Pinpoint the cell where the given text exists, returning its [X, Y] midpoint coordinate. 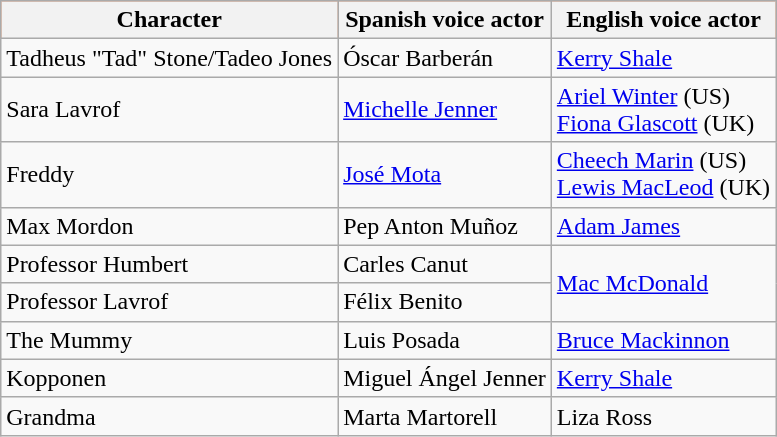
Félix Benito [445, 302]
Freddy [170, 174]
Miguel Ángel Jenner [445, 378]
Professor Humbert [170, 264]
Professor Lavrof [170, 302]
Max Mordon [170, 226]
José Mota [445, 174]
Adam James [663, 226]
Ariel Winter (US)Fiona Glascott (UK) [663, 110]
Luis Posada [445, 340]
Michelle Jenner [445, 110]
Liza Ross [663, 416]
Pep Anton Muñoz [445, 226]
English voice actor [663, 20]
Spanish voice actor [445, 20]
Mac McDonald [663, 283]
Grandma [170, 416]
Marta Martorell [445, 416]
The Mummy [170, 340]
Kopponen [170, 378]
Bruce Mackinnon [663, 340]
Carles Canut [445, 264]
Cheech Marin (US)Lewis MacLeod (UK) [663, 174]
Character [170, 20]
Óscar Barberán [445, 58]
Tadheus "Tad" Stone/Tadeo Jones [170, 58]
Sara Lavrof [170, 110]
